Search for the cell housing the specified text and yield its (X, Y) center coordinate. 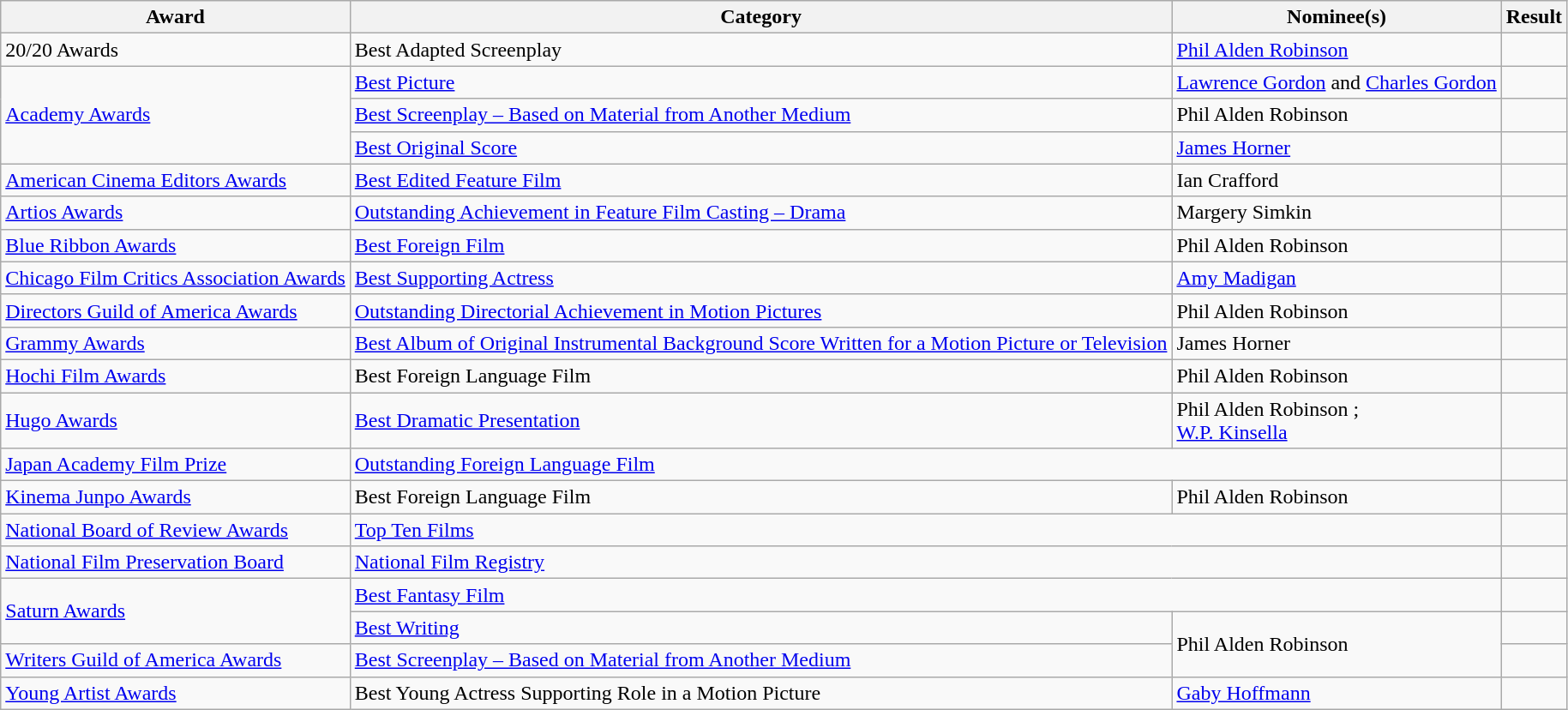
Best Young Actress Supporting Role in a Motion Picture (761, 693)
Outstanding Achievement in Feature Film Casting – Drama (761, 213)
Nominee(s) (1337, 17)
Academy Awards (176, 115)
Best Original Score (761, 147)
National Film Preservation Board (176, 563)
Top Ten Films (926, 530)
Best Fantasy Film (926, 595)
Result (1534, 17)
Hochi Film Awards (176, 376)
Ian Crafford (1337, 180)
20/20 Awards (176, 50)
Saturn Awards (176, 611)
Outstanding Directorial Achievement in Motion Pictures (761, 310)
Phil Alden Robinson ; W.P. Kinsella (1337, 420)
Directors Guild of America Awards (176, 310)
Best Picture (761, 82)
Best Dramatic Presentation (761, 420)
Gaby Hoffmann (1337, 693)
Amy Madigan (1337, 278)
American Cinema Editors Awards (176, 180)
Lawrence Gordon and Charles Gordon (1337, 82)
Best Edited Feature Film (761, 180)
Best Foreign Film (761, 245)
Artios Awards (176, 213)
Outstanding Foreign Language Film (926, 465)
National Board of Review Awards (176, 530)
Blue Ribbon Awards (176, 245)
National Film Registry (926, 563)
Hugo Awards (176, 420)
Best Album of Original Instrumental Background Score Written for a Motion Picture or Television (761, 343)
Writers Guild of America Awards (176, 660)
Kinema Junpo Awards (176, 497)
Young Artist Awards (176, 693)
Margery Simkin (1337, 213)
Award (176, 17)
Chicago Film Critics Association Awards (176, 278)
Japan Academy Film Prize (176, 465)
Best Writing (761, 628)
Best Supporting Actress (761, 278)
Grammy Awards (176, 343)
Category (761, 17)
Best Adapted Screenplay (761, 50)
